Output the [X, Y] coordinate of the center of the cell containing the given text.  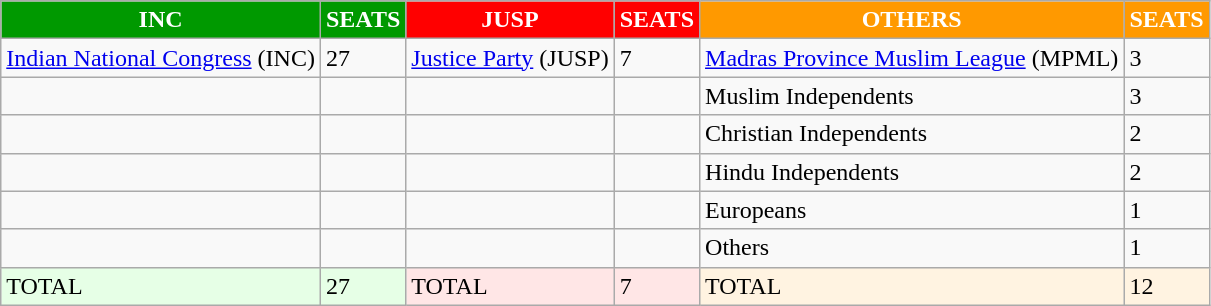
Europeans [912, 210]
Madras Province Muslim League (MPML) [912, 58]
Muslim Independents [912, 96]
Hindu Independents [912, 172]
JUSP [510, 20]
Others [912, 248]
12 [1166, 286]
INC [161, 20]
Justice Party (JUSP) [510, 58]
OTHERS [912, 20]
Christian Independents [912, 134]
Indian National Congress (INC) [161, 58]
